Detect which cell encompasses the target text, then output its (x, y) center coordinate. 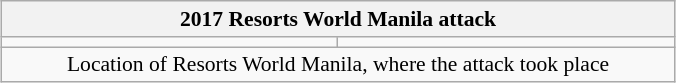
Location of Resorts World Manila, where the attack took place (338, 65)
2017 Resorts World Manila attack (338, 19)
